Return (x, y) of the center of cell containing provided text 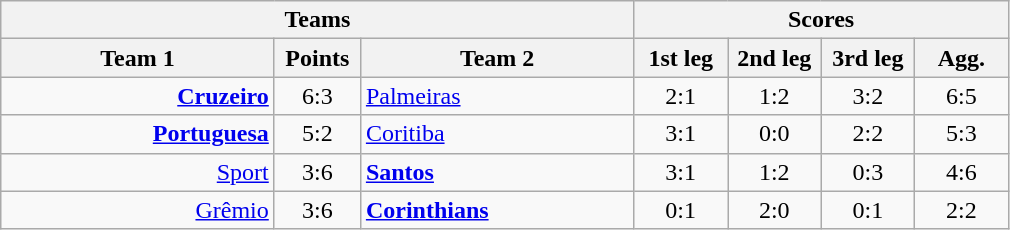
Cruzeiro (138, 96)
Sport (138, 172)
0:0 (775, 134)
Palmeiras (497, 96)
0:3 (868, 172)
2:0 (775, 210)
Team 2 (497, 58)
Grêmio (138, 210)
Team 1 (138, 58)
Corinthians (497, 210)
6:3 (317, 96)
Santos (497, 172)
Coritiba (497, 134)
1st leg (681, 58)
4:6 (962, 172)
Scores (821, 20)
Portuguesa (138, 134)
Agg. (962, 58)
5:2 (317, 134)
3rd leg (868, 58)
2:1 (681, 96)
6:5 (962, 96)
Points (317, 58)
5:3 (962, 134)
3:2 (868, 96)
2nd leg (775, 58)
Teams (318, 20)
